Scan for the cell matching the given text and deliver its (X, Y) coordinate at center. 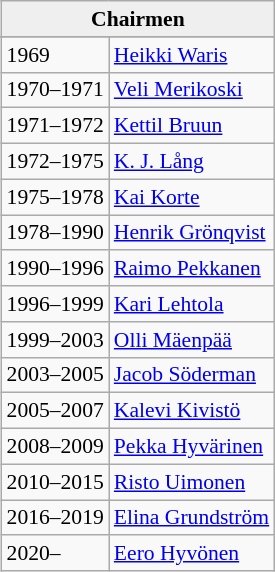
Jacob Söderman (192, 375)
Kettil Bruun (192, 126)
Raimo Pekkanen (192, 268)
1972–1975 (56, 161)
Eero Hyvönen (192, 553)
Kai Korte (192, 197)
1999–2003 (56, 339)
1975–1978 (56, 197)
Kalevi Kivistö (192, 411)
Heikki Waris (192, 54)
Pekka Hyvärinen (192, 446)
2016–2019 (56, 518)
1971–1972 (56, 126)
Risto Uimonen (192, 482)
1978–1990 (56, 232)
Elina Grundström (192, 518)
Veli Merikoski (192, 90)
2020– (56, 553)
2003–2005 (56, 375)
2008–2009 (56, 446)
2010–2015 (56, 482)
Henrik Grönqvist (192, 232)
Kari Lehtola (192, 304)
1990–1996 (56, 268)
Olli Mäenpää (192, 339)
2005–2007 (56, 411)
1970–1971 (56, 90)
1969 (56, 54)
K. J. Lång (192, 161)
1996–1999 (56, 304)
Chairmen (138, 19)
